Provide the (X, Y) coordinate of the cell's center where the given text is located.  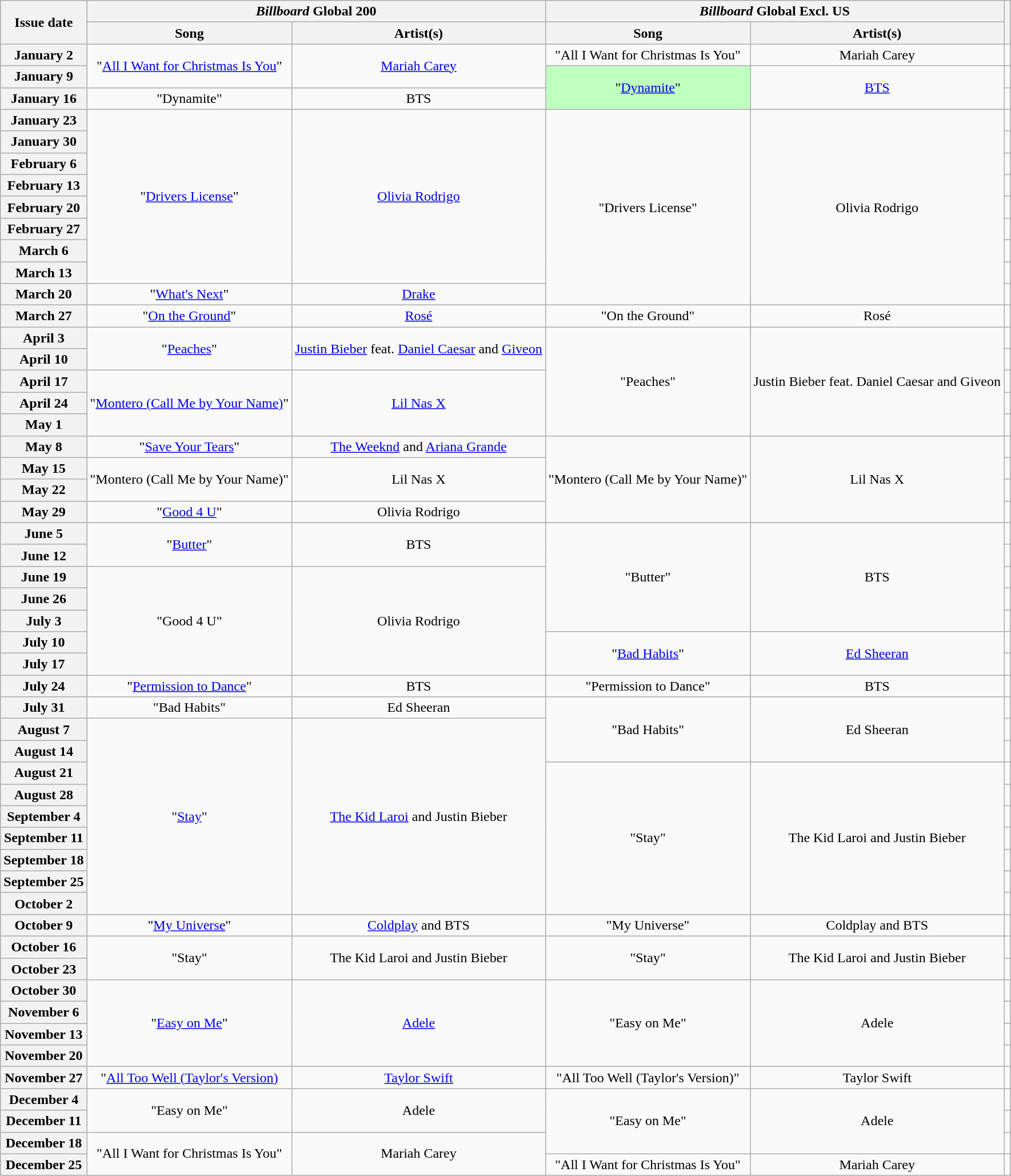
July 31 (43, 708)
February 13 (43, 185)
May 22 (43, 490)
September 11 (43, 838)
May 8 (43, 447)
November 6 (43, 1012)
Billboard Global Excl. US (774, 11)
October 16 (43, 947)
August 7 (43, 729)
March 13 (43, 273)
September 25 (43, 882)
June 5 (43, 533)
"All Too Well (Taylor's Version)" (648, 1078)
July 10 (43, 643)
March 6 (43, 250)
August 28 (43, 795)
November 27 (43, 1078)
March 27 (43, 316)
July 24 (43, 686)
July 17 (43, 664)
The Weeknd and Ariana Grande (419, 447)
December 4 (43, 1099)
September 18 (43, 860)
January 9 (43, 77)
December 11 (43, 1121)
"What's Next" (190, 294)
June 26 (43, 599)
November 20 (43, 1056)
September 4 (43, 816)
October 9 (43, 925)
December 25 (43, 1165)
February 27 (43, 229)
January 16 (43, 98)
April 24 (43, 403)
April 17 (43, 381)
October 30 (43, 991)
May 15 (43, 468)
June 19 (43, 577)
August 21 (43, 773)
January 2 (43, 55)
May 1 (43, 425)
Issue date (43, 22)
December 18 (43, 1143)
May 29 (43, 512)
July 3 (43, 620)
January 30 (43, 142)
Billboard Global 200 (316, 11)
April 10 (43, 360)
June 12 (43, 555)
April 3 (43, 338)
"Save Your Tears" (190, 447)
"All Too Well (Taylor's Version) (190, 1078)
January 23 (43, 120)
February 6 (43, 164)
Drake (419, 294)
October 2 (43, 903)
November 13 (43, 1034)
March 20 (43, 294)
August 14 (43, 751)
October 23 (43, 969)
February 20 (43, 207)
